Return the [x, y] coordinate for the center point of the cell that contains the specified text.  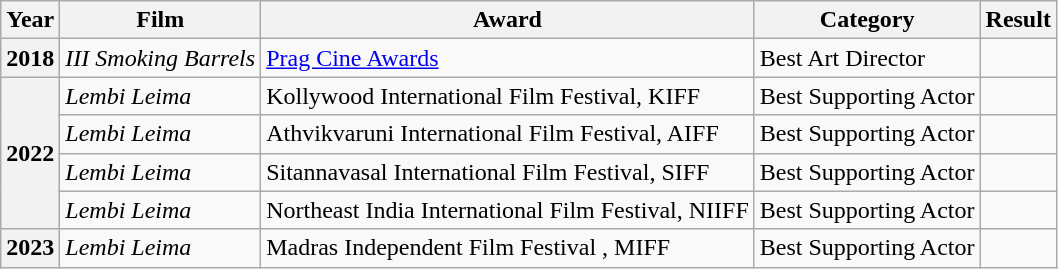
Northeast India International Film Festival, NIIFF [508, 210]
Result [1018, 20]
Category [867, 20]
Sitannavasal International Film Festival, SIFF [508, 172]
Prag Cine Awards [508, 58]
2022 [30, 153]
Athvikvaruni International Film Festival, AIFF [508, 134]
2018 [30, 58]
Year [30, 20]
Best Art Director [867, 58]
III Smoking Barrels [160, 58]
2023 [30, 248]
Award [508, 20]
Film [160, 20]
Kollywood International Film Festival, KIFF [508, 96]
Madras Independent Film Festival , MIFF [508, 248]
